Find where the given text appears and provide that cell's center as (x, y) coordinate. 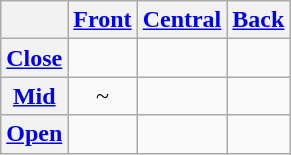
Back (258, 20)
Mid (34, 96)
Central (182, 20)
Close (34, 58)
Open (34, 134)
~ (102, 96)
Front (102, 20)
